Pinpoint the cell where the given text exists, returning its (x, y) midpoint coordinate. 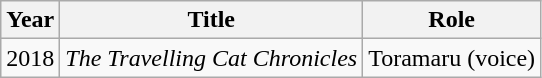
2018 (30, 58)
Toramaru (voice) (452, 58)
Role (452, 20)
Title (212, 20)
Year (30, 20)
The Travelling Cat Chronicles (212, 58)
